Pinpoint the cell where the given text exists, returning its (x, y) midpoint coordinate. 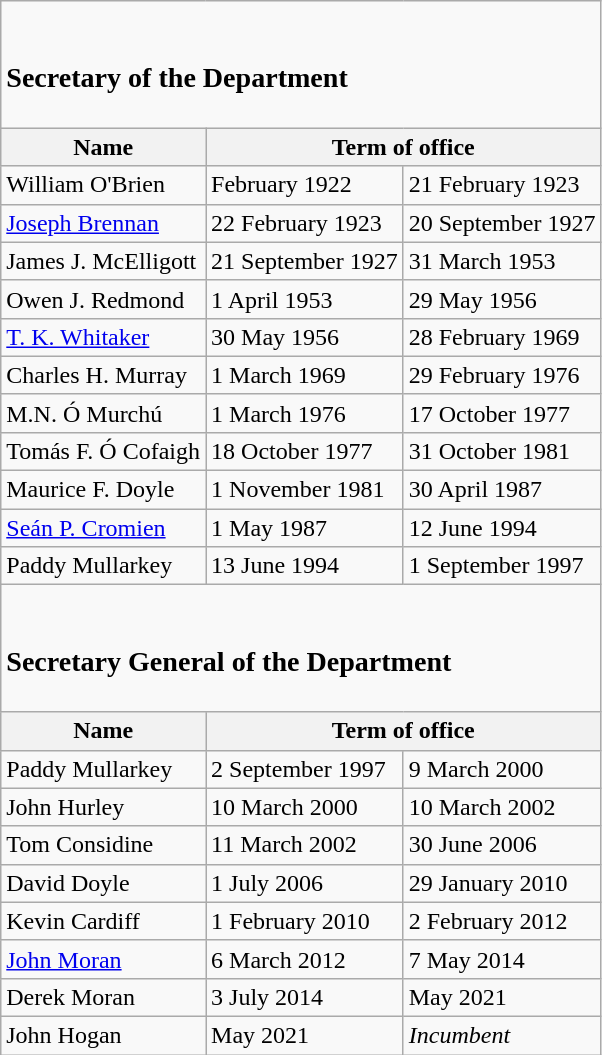
John Hogan (104, 1035)
1 November 1981 (305, 490)
29 February 1976 (502, 375)
1 July 2006 (305, 883)
9 March 2000 (502, 769)
Joseph Brennan (104, 223)
February 1922 (305, 185)
29 January 2010 (502, 883)
12 June 1994 (502, 528)
David Doyle (104, 883)
7 May 2014 (502, 959)
1 September 1997 (502, 566)
1 February 2010 (305, 921)
10 March 2002 (502, 807)
31 March 1953 (502, 261)
1 March 1969 (305, 375)
Secretary of the Department (301, 64)
Kevin Cardiff (104, 921)
17 October 1977 (502, 413)
T. K. Whitaker (104, 337)
13 June 1994 (305, 566)
Derek Moran (104, 997)
James J. McElligott (104, 261)
1 March 1976 (305, 413)
Charles H. Murray (104, 375)
Incumbent (502, 1035)
1 April 1953 (305, 299)
11 March 2002 (305, 845)
Tom Considine (104, 845)
Seán P. Cromien (104, 528)
Maurice F. Doyle (104, 490)
Tomás F. Ó Cofaigh (104, 451)
21 February 1923 (502, 185)
29 May 1956 (502, 299)
1 May 1987 (305, 528)
18 October 1977 (305, 451)
2 February 2012 (502, 921)
Owen J. Redmond (104, 299)
John Hurley (104, 807)
20 September 1927 (502, 223)
2 September 1997 (305, 769)
21 September 1927 (305, 261)
30 May 1956 (305, 337)
28 February 1969 (502, 337)
3 July 2014 (305, 997)
31 October 1981 (502, 451)
30 June 2006 (502, 845)
John Moran (104, 959)
10 March 2000 (305, 807)
22 February 1923 (305, 223)
M.N. Ó Murchú (104, 413)
William O'Brien (104, 185)
30 April 1987 (502, 490)
6 March 2012 (305, 959)
Secretary General of the Department (301, 648)
